Output the [X, Y] coordinate of the center of the cell containing the given text.  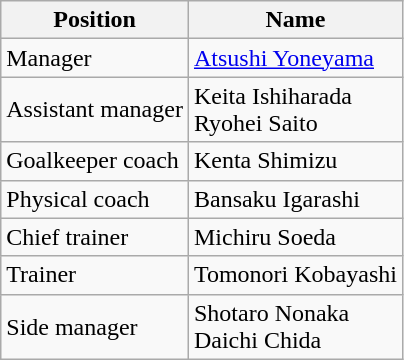
Atsushi Yoneyama [295, 58]
Tomonori Kobayashi [295, 275]
Physical coach [95, 199]
Side manager [95, 326]
Shotaro Nonaka Daichi Chida [295, 326]
Manager [95, 58]
Michiru Soeda [295, 237]
Trainer [95, 275]
Assistant manager [95, 110]
Keita Ishiharada Ryohei Saito [295, 110]
Kenta Shimizu [295, 161]
Bansaku Igarashi [295, 199]
Name [295, 20]
Chief trainer [95, 237]
Position [95, 20]
Goalkeeper coach [95, 161]
